Capture the cell that displays the provided text and extract its [x, y] central coordinate. 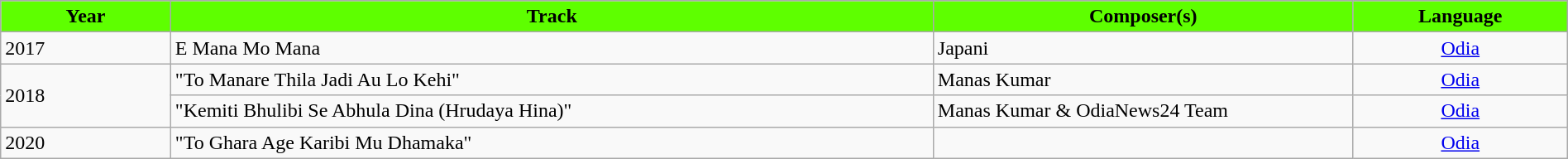
Language [1460, 17]
Manas Kumar & OdiaNews24 Team [1143, 111]
Manas Kumar [1143, 79]
Track [552, 17]
E Mana Mo Mana [552, 48]
2018 [86, 95]
Japani [1143, 48]
Year [86, 17]
"To Manare Thila Jadi Au Lo Kehi" [552, 79]
"Kemiti Bhulibi Se Abhula Dina (Hrudaya Hina)" [552, 111]
Composer(s) [1143, 17]
2020 [86, 142]
"To Ghara Age Karibi Mu Dhamaka" [552, 142]
2017 [86, 48]
